Capture the cell that displays the provided text and extract its [x, y] central coordinate. 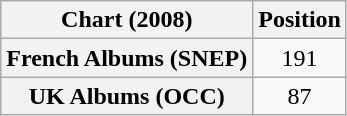
French Albums (SNEP) [127, 58]
Chart (2008) [127, 20]
UK Albums (OCC) [127, 96]
191 [300, 58]
Position [300, 20]
87 [300, 96]
